Output the [x, y] coordinate of the center of the cell containing the given text.  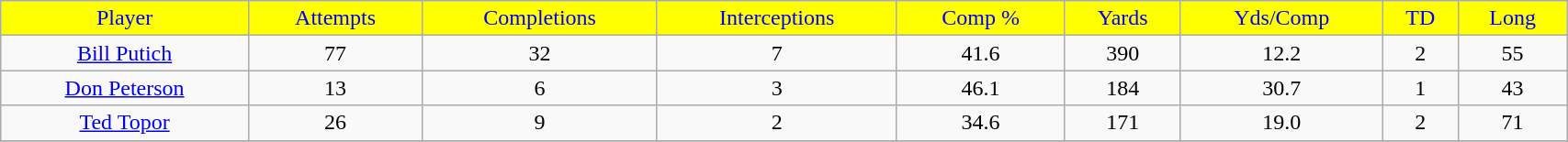
Bill Putich [125, 53]
46.1 [981, 88]
77 [334, 53]
71 [1512, 123]
184 [1122, 88]
30.7 [1281, 88]
390 [1122, 53]
34.6 [981, 123]
1 [1420, 88]
Completions [540, 18]
43 [1512, 88]
TD [1420, 18]
Comp % [981, 18]
55 [1512, 53]
Interceptions [777, 18]
41.6 [981, 53]
171 [1122, 123]
19.0 [1281, 123]
Don Peterson [125, 88]
Yds/Comp [1281, 18]
32 [540, 53]
7 [777, 53]
3 [777, 88]
Yards [1122, 18]
Ted Topor [125, 123]
Long [1512, 18]
9 [540, 123]
Player [125, 18]
6 [540, 88]
26 [334, 123]
Attempts [334, 18]
12.2 [1281, 53]
13 [334, 88]
